From the cell containing the given text, extract its center point as (X, Y) coordinate. 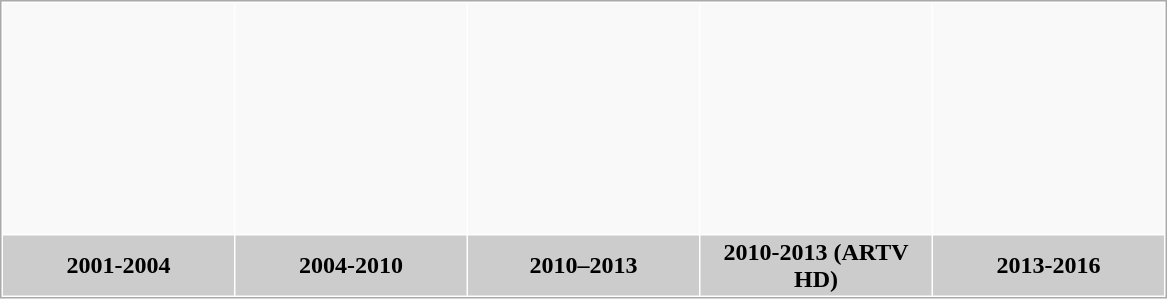
2013-2016 (1048, 266)
2010-2013 (ARTV HD) (816, 266)
2004-2010 (352, 266)
2010–2013 (584, 266)
2001-2004 (118, 266)
